Scan for the cell matching the given text and deliver its (x, y) coordinate at center. 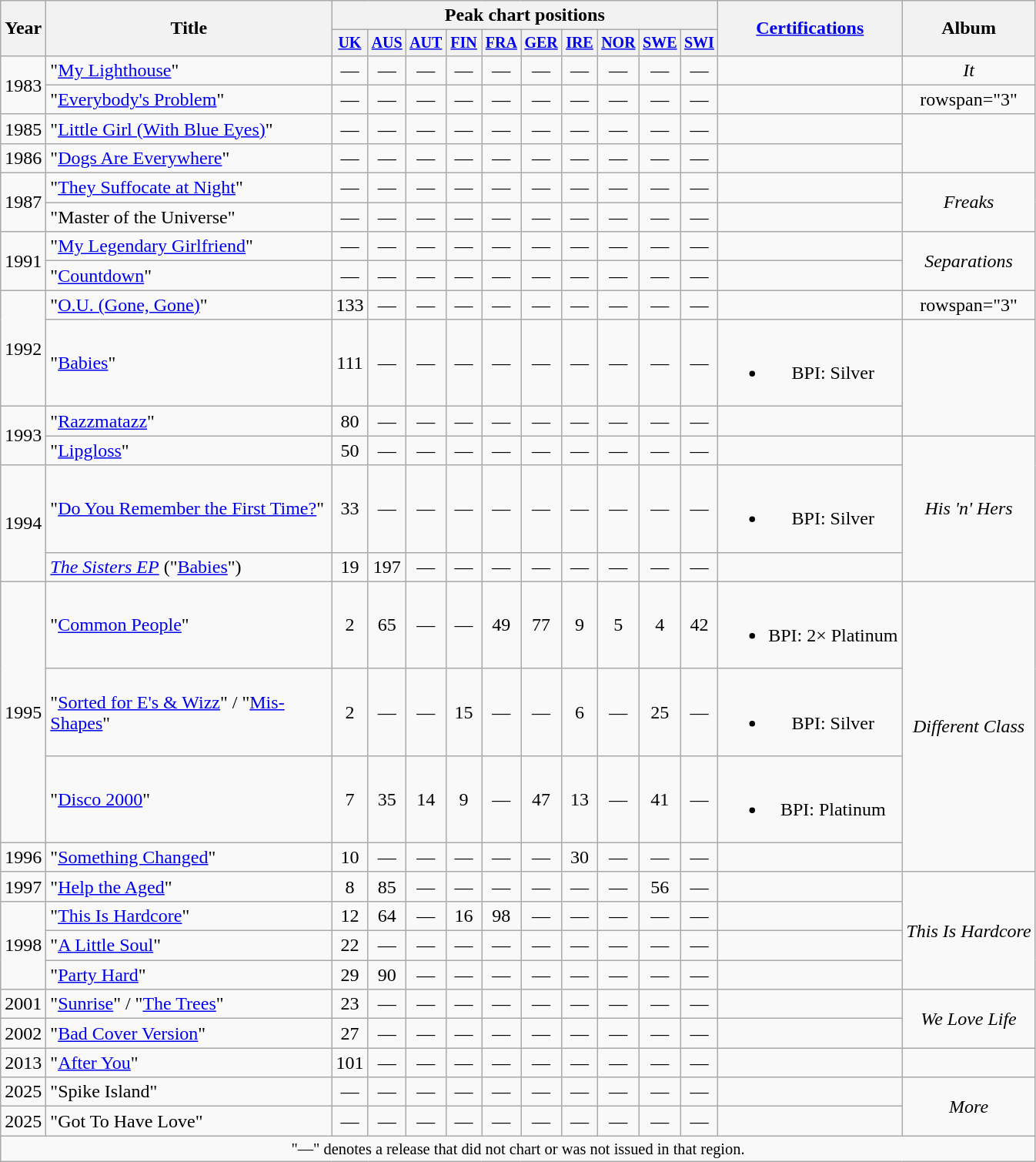
"They Suffocate at Night" (189, 188)
This Is Hardcore (968, 930)
7 (349, 799)
1985 (23, 129)
41 (660, 799)
"Spike Island" (189, 1092)
13 (579, 799)
27 (349, 1033)
29 (349, 975)
BPI: 2× Platinum (810, 625)
"After You" (189, 1063)
"Help the Aged" (189, 886)
"Sunrise" / "The Trees" (189, 1004)
14 (426, 799)
1998 (23, 945)
10 (349, 857)
1983 (23, 85)
2001 (23, 1004)
SWI (699, 43)
FRA (502, 43)
BPI: Platinum (810, 799)
64 (386, 916)
"Disco 2000" (189, 799)
Peak chart positions (525, 15)
"Sorted for E's & Wizz" / "Mis-Shapes" (189, 712)
"Razzmatazz" (189, 421)
1986 (23, 158)
30 (579, 857)
50 (349, 450)
1997 (23, 886)
Freaks (968, 203)
"Dogs Are Everywhere" (189, 158)
25 (660, 712)
"Something Changed" (189, 857)
"Master of the Universe" (189, 217)
Title (189, 28)
"Countdown" (189, 276)
47 (542, 799)
It (968, 70)
"Everybody's Problem" (189, 99)
The Sisters EP ("Babies") (189, 567)
FIN (463, 43)
98 (502, 916)
"—" denotes a release that did not chart or was not issued in that region. (518, 1149)
23 (349, 1004)
111 (349, 363)
Certifications (810, 28)
8 (349, 886)
85 (386, 886)
49 (502, 625)
1987 (23, 203)
1993 (23, 436)
SWE (660, 43)
65 (386, 625)
2002 (23, 1033)
"O.U. (Gone, Gone)" (189, 305)
"This Is Hardcore" (189, 916)
"Got To Have Love" (189, 1121)
More (968, 1107)
133 (349, 305)
90 (386, 975)
"Common People" (189, 625)
35 (386, 799)
"Lipgloss" (189, 450)
Album (968, 28)
19 (349, 567)
UK (349, 43)
"Party Hard" (189, 975)
1991 (23, 261)
"A Little Soul" (189, 946)
GER (542, 43)
101 (349, 1063)
33 (349, 508)
56 (660, 886)
1992 (23, 348)
AUS (386, 43)
12 (349, 916)
15 (463, 712)
Year (23, 28)
1996 (23, 857)
1995 (23, 712)
Different Class (968, 727)
77 (542, 625)
"Bad Cover Version" (189, 1033)
197 (386, 567)
"My Legendary Girlfriend" (189, 246)
His 'n' Hers (968, 508)
6 (579, 712)
16 (463, 916)
4 (660, 625)
42 (699, 625)
"Babies" (189, 363)
Separations (968, 261)
2013 (23, 1063)
We Love Life (968, 1019)
IRE (579, 43)
AUT (426, 43)
80 (349, 421)
NOR (618, 43)
5 (618, 625)
1994 (23, 524)
22 (349, 946)
"My Lighthouse" (189, 70)
"Do You Remember the First Time?" (189, 508)
"Little Girl (With Blue Eyes)" (189, 129)
